Return the [X, Y] coordinate for the center point of the cell that contains the specified text.  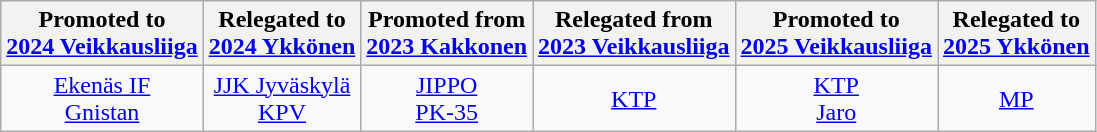
Promoted to2024 Veikkausliiga [102, 34]
KTPJaro [836, 98]
Promoted from2023 Kakkonen [447, 34]
Ekenäs IFGnistan [102, 98]
Promoted to2025 Veikkausliiga [836, 34]
MP [1017, 98]
Relegated to2024 Ykkönen [282, 34]
KTP [634, 98]
JIPPOPK-35 [447, 98]
Relegated to2025 Ykkönen [1017, 34]
JJK JyväskyläKPV [282, 98]
Relegated from2023 Veikkausliiga [634, 34]
